Provide the (x, y) coordinate of the cell's center where the given text is located.  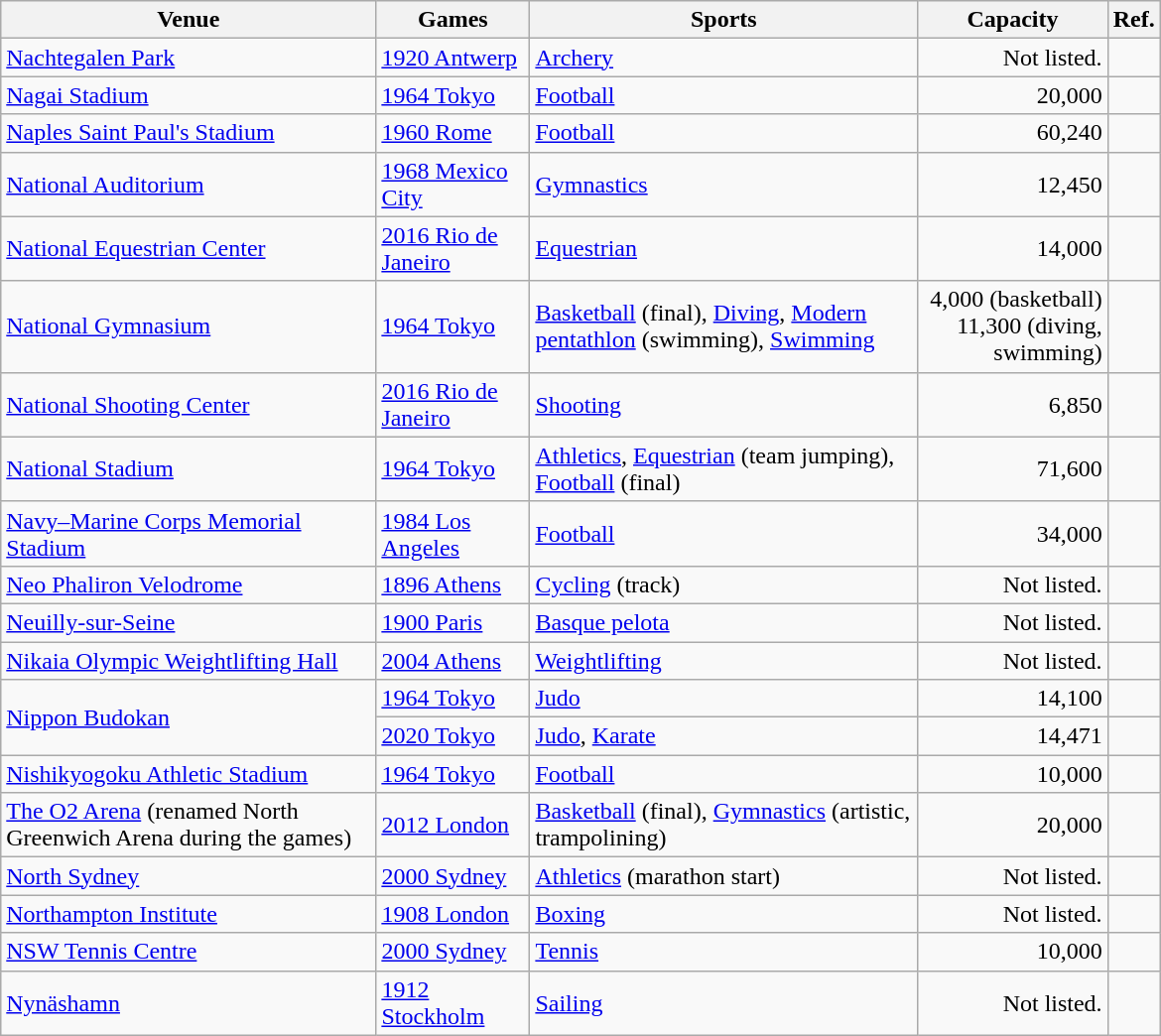
12,450 (1012, 185)
Tennis (724, 952)
14,000 (1012, 248)
Judo (724, 699)
Naples Saint Paul's Stadium (189, 133)
1912 Stockholm (452, 1002)
Archery (724, 58)
71,600 (1012, 468)
Cycling (track) (724, 584)
Sports (724, 20)
Nynäshamn (189, 1002)
60,240 (1012, 133)
14,100 (1012, 699)
Navy–Marine Corps Memorial Stadium (189, 534)
Shooting (724, 405)
Boxing (724, 914)
6,850 (1012, 405)
Nagai Stadium (189, 95)
Basketball (final), Gymnastics (artistic, trampolining) (724, 826)
Equestrian (724, 248)
Neuilly-sur-Seine (189, 622)
Athletics, Equestrian (team jumping), Football (final) (724, 468)
1920 Antwerp (452, 58)
National Stadium (189, 468)
National Auditorium (189, 185)
1968 Mexico City (452, 185)
Nikaia Olympic Weightlifting Hall (189, 660)
Games (452, 20)
Sailing (724, 1002)
1900 Paris (452, 622)
Nishikyogoku Athletic Stadium (189, 774)
National Equestrian Center (189, 248)
Venue (189, 20)
Nachtegalen Park (189, 58)
Athletics (marathon start) (724, 876)
Northampton Institute (189, 914)
1960 Rome (452, 133)
2004 Athens (452, 660)
North Sydney (189, 876)
Neo Phaliron Velodrome (189, 584)
4,000 (basketball)11,300 (diving, swimming) (1012, 326)
Gymnastics (724, 185)
National Shooting Center (189, 405)
Weightlifting (724, 660)
1908 London (452, 914)
Basketball (final), Diving, Modern pentathlon (swimming), Swimming (724, 326)
Basque pelota (724, 622)
Nippon Budokan (189, 717)
1984 Los Angeles (452, 534)
34,000 (1012, 534)
NSW Tennis Centre (189, 952)
The O2 Arena (renamed North Greenwich Arena during the games) (189, 826)
1896 Athens (452, 584)
Judo, Karate (724, 736)
14,471 (1012, 736)
Capacity (1012, 20)
Ref. (1133, 20)
National Gymnasium (189, 326)
2020 Tokyo (452, 736)
2012 London (452, 826)
